Search for the cell housing the specified text and yield its (X, Y) center coordinate. 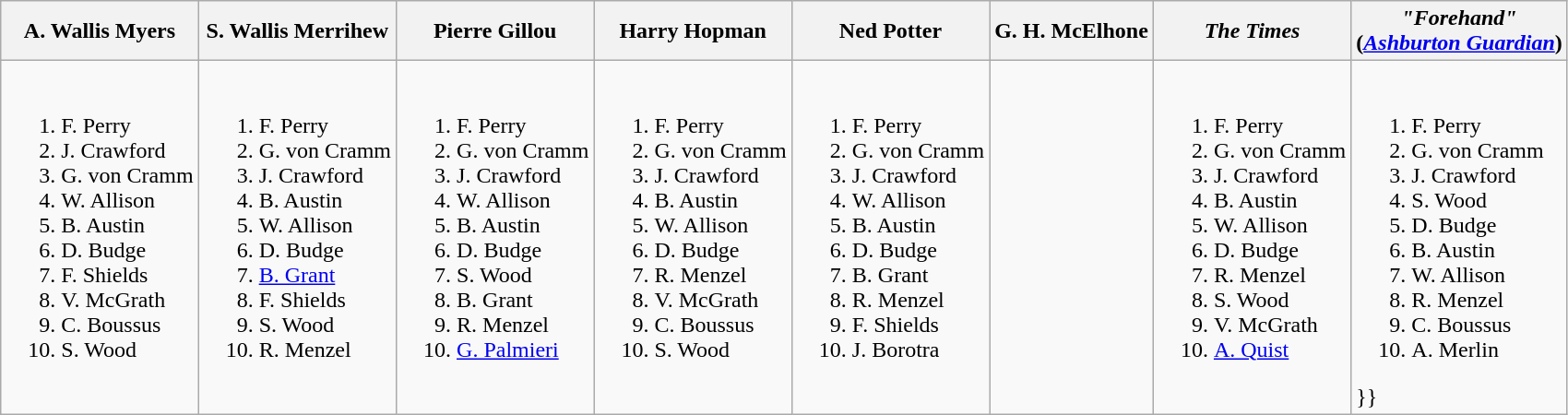
Ned Potter (890, 31)
F. Perry G. von Cramm J. Crawford B. Austin W. Allison D. Budge R. Menzel V. McGrath C. Boussus S. Wood (693, 238)
F. Perry J. Crawford G. von Cramm W. Allison B. Austin D. Budge F. Shields V. McGrath C. Boussus S. Wood (100, 238)
F. Perry G. von Cramm J. Crawford S. Wood D. Budge B. Austin W. Allison R. Menzel C. Boussus A. Merlin}} (1459, 238)
F. Perry G. von Cramm J. Crawford B. Austin W. Allison D. Budge B. Grant F. Shields S. Wood R. Menzel (297, 238)
A. Wallis Myers (100, 31)
F. Perry G. von Cramm J. Crawford W. Allison B. Austin D. Budge B. Grant R. Menzel F. Shields J. Borotra (890, 238)
F. Perry G. von Cramm J. Crawford W. Allison B. Austin D. Budge S. Wood B. Grant R. Menzel G. Palmieri (495, 238)
S. Wallis Merrihew (297, 31)
"Forehand"(Ashburton Guardian) (1459, 31)
Pierre Gillou (495, 31)
The Times (1252, 31)
Harry Hopman (693, 31)
F. Perry G. von Cramm J. Crawford B. Austin W. Allison D. Budge R. Menzel S. Wood V. McGrath A. Quist (1252, 238)
G. H. McElhone (1072, 31)
